Determine the [X, Y] coordinate at the center of the cell enclosing the given text.  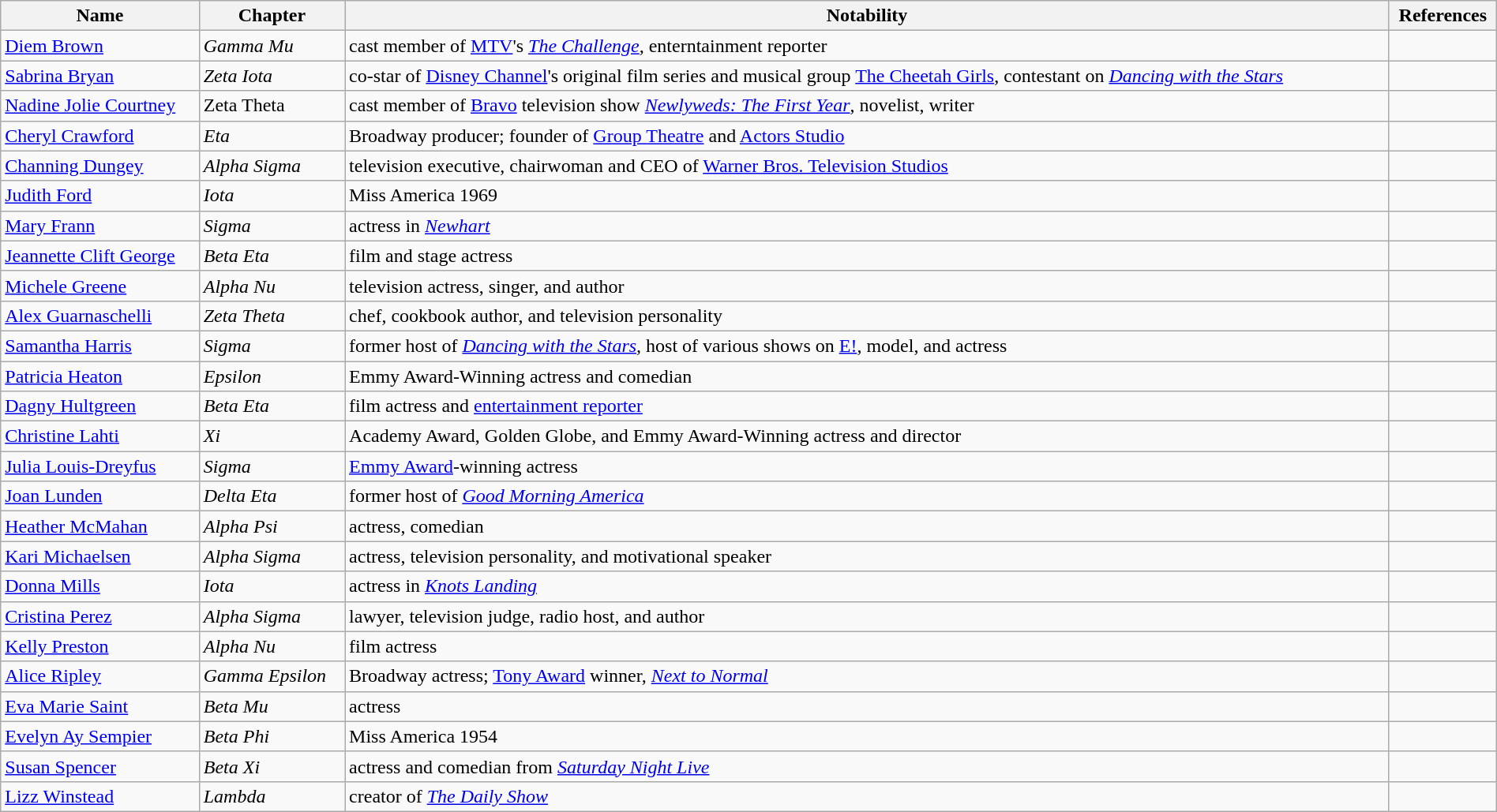
Donna Mills [99, 586]
Julia Louis-Dreyfus [99, 466]
film actress [867, 646]
Michele Greene [99, 286]
Nadine Jolie Courtney [99, 106]
Mary Frann [99, 226]
Eta [272, 136]
television actress, singer, and author [867, 286]
Emmy Award-winning actress [867, 466]
Alex Guarnaschelli [99, 316]
References [1443, 16]
actress and comedian from Saturday Night Live [867, 766]
Gamma Epsilon [272, 676]
Alice Ripley [99, 676]
Cheryl Crawford [99, 136]
Channing Dungey [99, 166]
Alpha Psi [272, 526]
Beta Mu [272, 706]
Beta Xi [272, 766]
Name [99, 16]
former host of Good Morning America [867, 496]
Patricia Heaton [99, 376]
lawyer, television judge, radio host, and author [867, 616]
creator of The Daily Show [867, 796]
Miss America 1954 [867, 736]
Zeta Iota [272, 76]
cast member of Bravo television show Newlyweds: The First Year, novelist, writer [867, 106]
Xi [272, 436]
film and stage actress [867, 256]
Lizz Winstead [99, 796]
Kelly Preston [99, 646]
Kari Michaelsen [99, 556]
Epsilon [272, 376]
actress in Newhart [867, 226]
Diem Brown [99, 46]
Joan Lunden [99, 496]
Beta Phi [272, 736]
co-star of Disney Channel's original film series and musical group The Cheetah Girls, contestant on Dancing with the Stars [867, 76]
Judith Ford [99, 196]
Sabrina Bryan [99, 76]
Chapter [272, 16]
Dagny Hultgreen [99, 406]
Lambda [272, 796]
Jeannette Clift George [99, 256]
film actress and entertainment reporter [867, 406]
Evelyn Ay Sempier [99, 736]
cast member of MTV's The Challenge, enterntainment reporter [867, 46]
Broadway actress; Tony Award winner, Next to Normal [867, 676]
actress, television personality, and motivational speaker [867, 556]
actress, comedian [867, 526]
Gamma Mu [272, 46]
Christine Lahti [99, 436]
Cristina Perez [99, 616]
Emmy Award-Winning actress and comedian [867, 376]
Miss America 1969 [867, 196]
chef, cookbook author, and television personality [867, 316]
Notability [867, 16]
Academy Award, Golden Globe, and Emmy Award-Winning actress and director [867, 436]
Susan Spencer [99, 766]
television executive, chairwoman and CEO of Warner Bros. Television Studios [867, 166]
former host of Dancing with the Stars, host of various shows on E!, model, and actress [867, 346]
Eva Marie Saint [99, 706]
Heather McMahan [99, 526]
actress in Knots Landing [867, 586]
Samantha Harris [99, 346]
Broadway producer; founder of Group Theatre and Actors Studio [867, 136]
actress [867, 706]
Delta Eta [272, 496]
